Pinpoint the cell where the given text exists, returning its (x, y) midpoint coordinate. 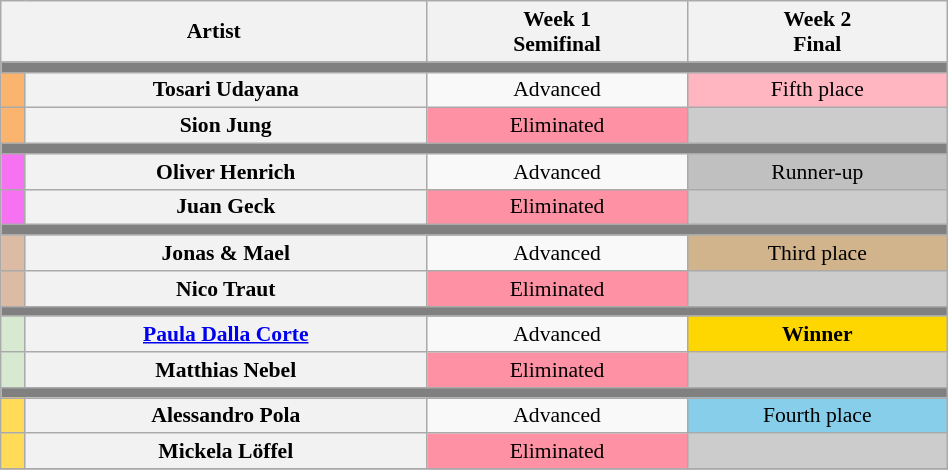
Tosari Udayana (226, 90)
Runner-up (817, 172)
Third place (817, 253)
Sion Jung (226, 126)
Paula Dalla Corte (226, 335)
Mickela Löffel (226, 452)
Matthias Nebel (226, 370)
Fourth place (817, 416)
Artist (214, 32)
Alessandro Pola (226, 416)
Week 1Semifinal (558, 32)
Oliver Henrich (226, 172)
Fifth place (817, 90)
Nico Traut (226, 289)
Jonas & Mael (226, 253)
Week 2Final (817, 32)
Juan Geck (226, 207)
Winner (817, 335)
